Return the (x, y) coordinate for the center point of the cell that contains the specified text.  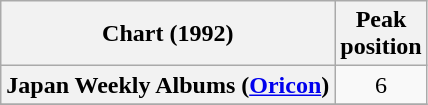
Peakposition (381, 34)
Japan Weekly Albums (Oricon) (168, 85)
Chart (1992) (168, 34)
6 (381, 85)
